Find where the given text appears and provide that cell's center as [X, Y] coordinate. 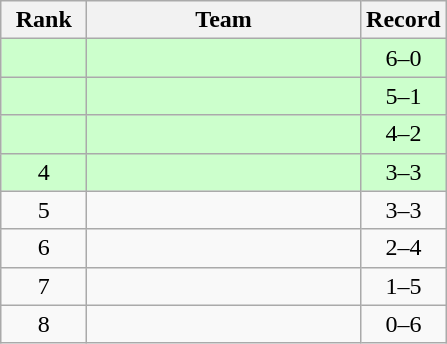
Record [403, 20]
Rank [44, 20]
Team [224, 20]
1–5 [403, 286]
2–4 [403, 248]
6 [44, 248]
5 [44, 210]
4 [44, 172]
0–6 [403, 324]
6–0 [403, 58]
7 [44, 286]
8 [44, 324]
4–2 [403, 134]
5–1 [403, 96]
